Pinpoint the cell where the given text exists, returning its [X, Y] midpoint coordinate. 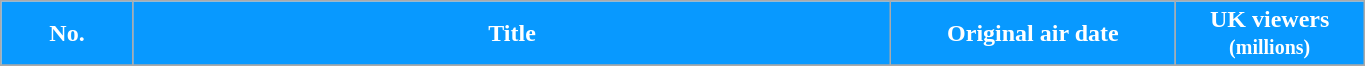
Title [512, 34]
Original air date [1033, 34]
No. [68, 34]
UK viewers(millions) [1270, 34]
